Search for the cell housing the specified text and yield its (x, y) center coordinate. 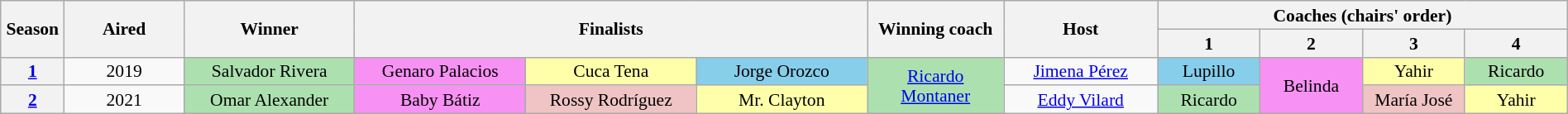
Winner (270, 29)
Lupillo (1209, 71)
Jimena Pérez (1081, 71)
Aired (124, 29)
Winning coach (936, 29)
Eddy Vilard (1081, 100)
3 (1413, 43)
Jorge Orozco (782, 71)
Belinda (1312, 85)
2019 (124, 71)
Mr. Clayton (782, 100)
María José (1413, 100)
4 (1516, 43)
Season (33, 29)
Ricardo Montaner (936, 85)
Baby Bátiz (440, 100)
Coaches (chairs' order) (1363, 15)
Cuca Tena (610, 71)
Finalists (611, 29)
Host (1081, 29)
Omar Alexander (270, 100)
2021 (124, 100)
Salvador Rivera (270, 71)
Rossy Rodríguez (610, 100)
Genaro Palacios (440, 71)
